Scan for the cell matching the given text and deliver its [x, y] coordinate at center. 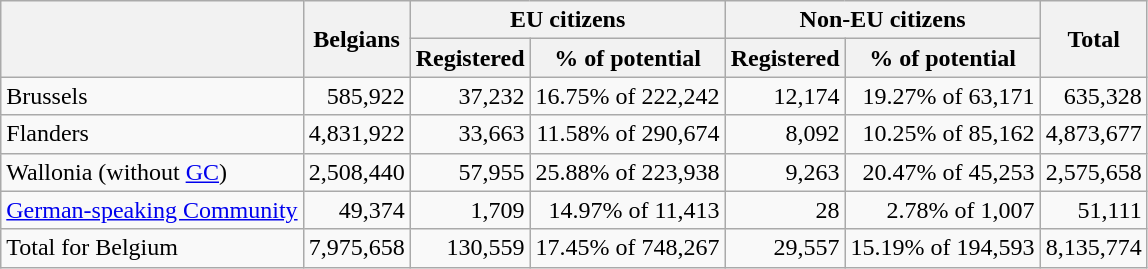
12,174 [785, 96]
German-speaking Community [152, 210]
33,663 [470, 134]
EU citizens [568, 20]
Belgians [356, 39]
Non-EU citizens [882, 20]
9,263 [785, 172]
4,831,922 [356, 134]
10.25% of 85,162 [942, 134]
2.78% of 1,007 [942, 210]
37,232 [470, 96]
635,328 [1094, 96]
Wallonia (without GC) [152, 172]
Total [1094, 39]
29,557 [785, 248]
17.45% of 748,267 [628, 248]
14.97% of 11,413 [628, 210]
11.58% of 290,674 [628, 134]
28 [785, 210]
4,873,677 [1094, 134]
16.75% of 222,242 [628, 96]
130,559 [470, 248]
19.27% of 63,171 [942, 96]
15.19% of 194,593 [942, 248]
Brussels [152, 96]
8,135,774 [1094, 248]
Flanders [152, 134]
7,975,658 [356, 248]
25.88% of 223,938 [628, 172]
Total for Belgium [152, 248]
57,955 [470, 172]
51,111 [1094, 210]
20.47% of 45,253 [942, 172]
49,374 [356, 210]
8,092 [785, 134]
2,508,440 [356, 172]
585,922 [356, 96]
2,575,658 [1094, 172]
1,709 [470, 210]
